Determine the [X, Y] coordinate at the center of the cell enclosing the given text.  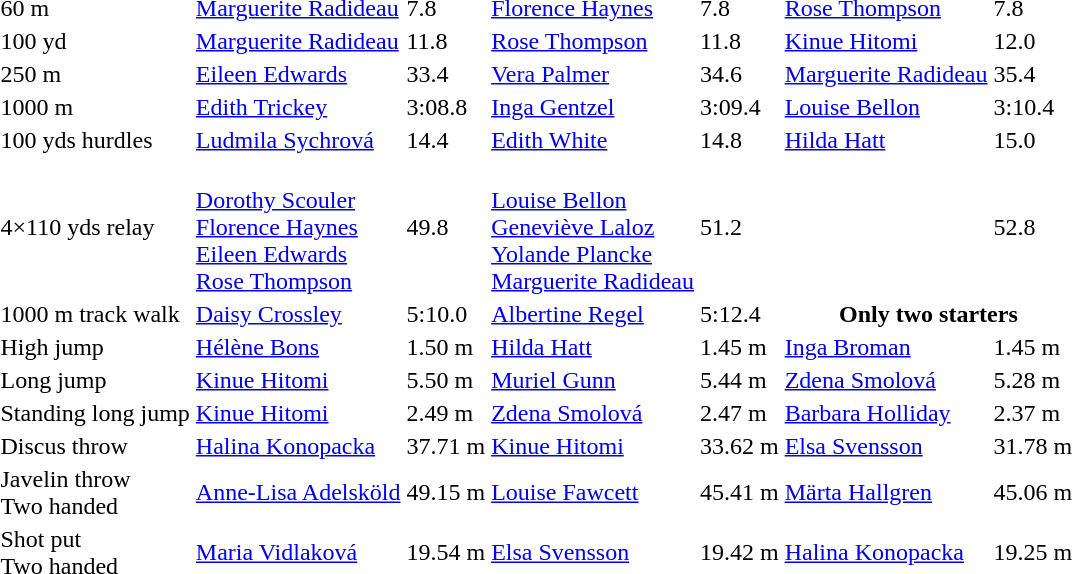
5:12.4 [739, 314]
5:10.0 [446, 314]
1.50 m [446, 347]
37.71 m [446, 446]
33.62 m [739, 446]
Edith Trickey [298, 107]
Halina Konopacka [298, 446]
Vera Palmer [593, 74]
Hélène Bons [298, 347]
Louise Fawcett [593, 492]
Edith White [593, 140]
33.4 [446, 74]
3:08.8 [446, 107]
45.41 m [739, 492]
Muriel Gunn [593, 380]
3:09.4 [739, 107]
51.2 [739, 227]
Albertine Regel [593, 314]
Louise Bellon [886, 107]
49.15 m [446, 492]
Eileen Edwards [298, 74]
34.6 [739, 74]
1.45 m [739, 347]
Anne-Lisa Adelsköld [298, 492]
14.4 [446, 140]
Elsa Svensson [886, 446]
Inga Broman [886, 347]
Märta Hallgren [886, 492]
2.49 m [446, 413]
Inga Gentzel [593, 107]
14.8 [739, 140]
5.44 m [739, 380]
2.47 m [739, 413]
Louise BellonGeneviève LalozYolande PlanckeMarguerite Radideau [593, 227]
Barbara Holliday [886, 413]
5.50 m [446, 380]
Daisy Crossley [298, 314]
Ludmila Sychrová [298, 140]
49.8 [446, 227]
Dorothy ScoulerFlorence HaynesEileen EdwardsRose Thompson [298, 227]
Rose Thompson [593, 41]
